Detect which cell encompasses the target text, then output its [X, Y] center coordinate. 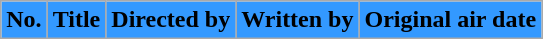
No. [24, 20]
Directed by [171, 20]
Written by [298, 20]
Title [76, 20]
Original air date [450, 20]
